From the cell containing the given text, extract its center point as [x, y] coordinate. 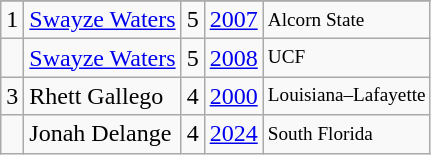
Alcorn State [346, 20]
2007 [234, 20]
Jonah Delange [102, 134]
1 [12, 20]
Rhett Gallego [102, 96]
Louisiana–Lafayette [346, 96]
2000 [234, 96]
2024 [234, 134]
2008 [234, 58]
3 [12, 96]
UCF [346, 58]
South Florida [346, 134]
